Search for the cell housing the specified text and yield its (X, Y) center coordinate. 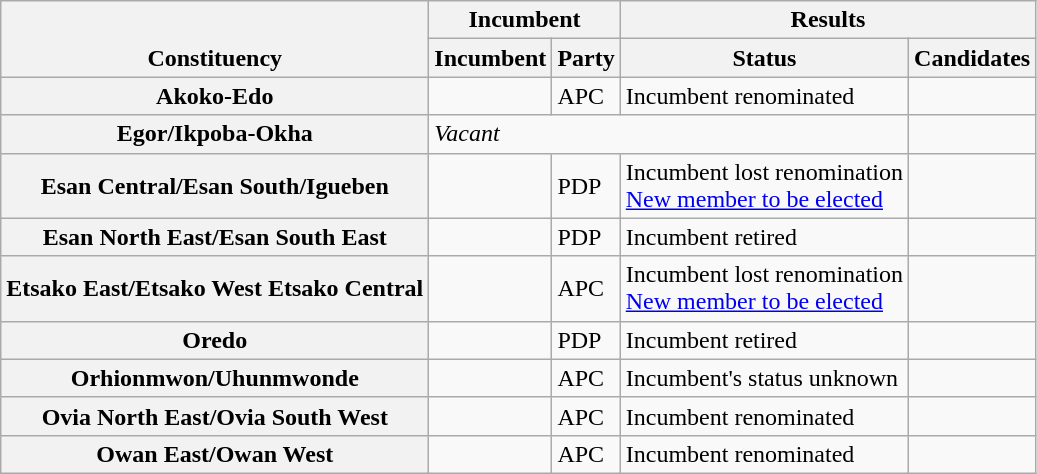
Party (586, 58)
Vacant (669, 134)
Akoko-Edo (215, 96)
Incumbent's status unknown (764, 378)
Egor/Ikpoba-Okha (215, 134)
Status (764, 58)
Candidates (972, 58)
Owan East/Owan West (215, 454)
Orhionmwon/Uhunmwonde (215, 378)
Ovia North East/Ovia South West (215, 416)
Etsako East/Etsako West Etsako Central (215, 288)
Esan North East/Esan South East (215, 237)
Constituency (215, 39)
Oredo (215, 340)
Results (828, 20)
Esan Central/Esan South/Igueben (215, 186)
